Scan for the cell matching the given text and deliver its [X, Y] coordinate at center. 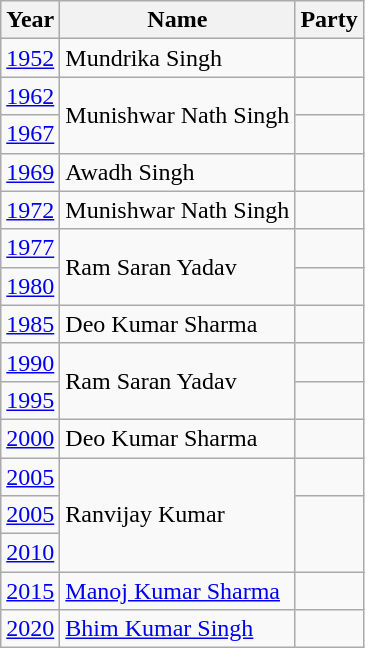
1990 [30, 362]
Name [178, 20]
Manoj Kumar Sharma [178, 591]
1972 [30, 210]
1967 [30, 134]
2000 [30, 438]
1980 [30, 286]
1985 [30, 324]
2015 [30, 591]
Party [329, 20]
2010 [30, 553]
1952 [30, 58]
Awadh Singh [178, 172]
Bhim Kumar Singh [178, 629]
1995 [30, 400]
1969 [30, 172]
2020 [30, 629]
1977 [30, 248]
Ranvijay Kumar [178, 515]
1962 [30, 96]
Year [30, 20]
Mundrika Singh [178, 58]
